Scan for the cell matching the given text and deliver its (x, y) coordinate at center. 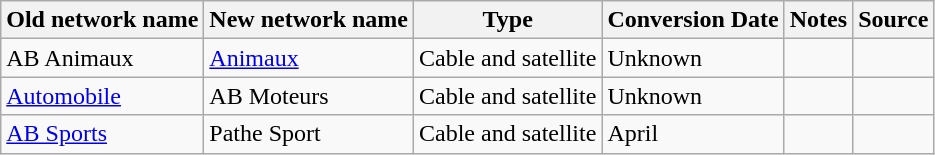
New network name (309, 20)
Conversion Date (693, 20)
Automobile (102, 96)
Animaux (309, 58)
Source (894, 20)
Pathe Sport (309, 134)
AB Moteurs (309, 96)
April (693, 134)
Old network name (102, 20)
Type (508, 20)
AB Sports (102, 134)
AB Animaux (102, 58)
Notes (818, 20)
